Provide the [X, Y] coordinate of the cell's center where the given text is located.  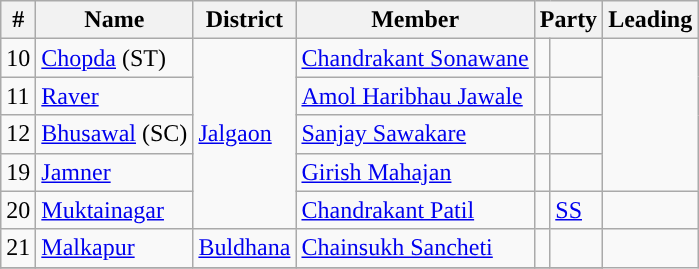
Sanjay Sawakare [415, 134]
Muktainagar [114, 210]
21 [18, 248]
Party [568, 20]
Jalgaon [244, 134]
Chopda (ST) [114, 58]
Amol Haribhau Jawale [415, 96]
Raver [114, 96]
SS [576, 210]
# [18, 20]
Member [415, 20]
11 [18, 96]
10 [18, 58]
District [244, 20]
Leading [650, 20]
12 [18, 134]
Girish Mahajan [415, 172]
20 [18, 210]
Name [114, 20]
Malkapur [114, 248]
Chainsukh Sancheti [415, 248]
Buldhana [244, 248]
Chandrakant Patil [415, 210]
Jamner [114, 172]
Chandrakant Sonawane [415, 58]
Bhusawal (SC) [114, 134]
19 [18, 172]
